Capture the cell that displays the provided text and extract its [X, Y] central coordinate. 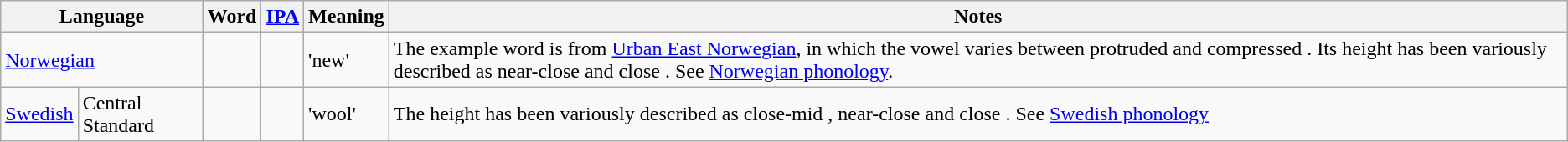
'wool' [347, 114]
IPA [283, 17]
Notes [978, 17]
Language [102, 17]
Norwegian [102, 60]
Word [232, 17]
Meaning [347, 17]
Central Standard [141, 114]
Swedish [39, 114]
The height has been variously described as close-mid , near-close and close . See Swedish phonology [978, 114]
'new' [347, 60]
